Provide the [x, y] coordinate of the cell's center where the given text is located.  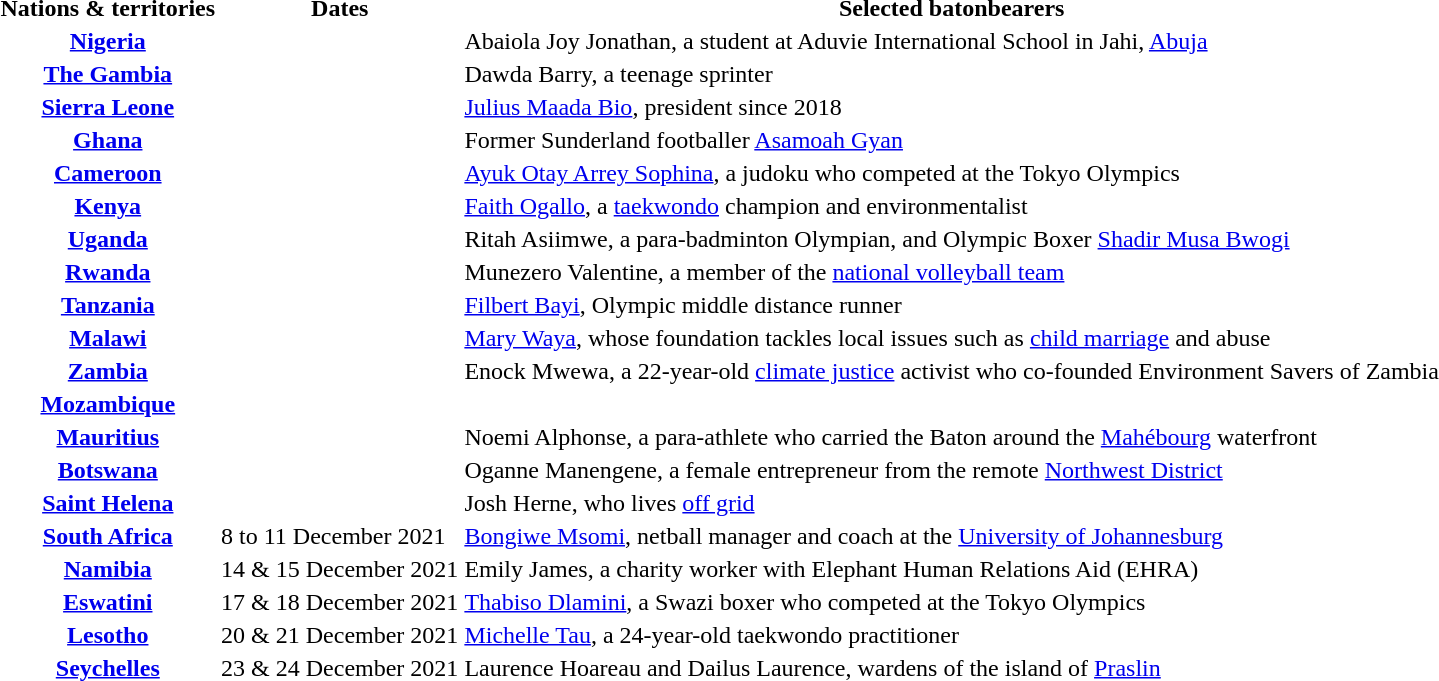
14 & 15 December 2021 [340, 569]
17 & 18 December 2021 [340, 602]
20 & 21 December 2021 [340, 635]
8 to 11 December 2021 [340, 536]
